Search for the cell housing the specified text and yield its (x, y) center coordinate. 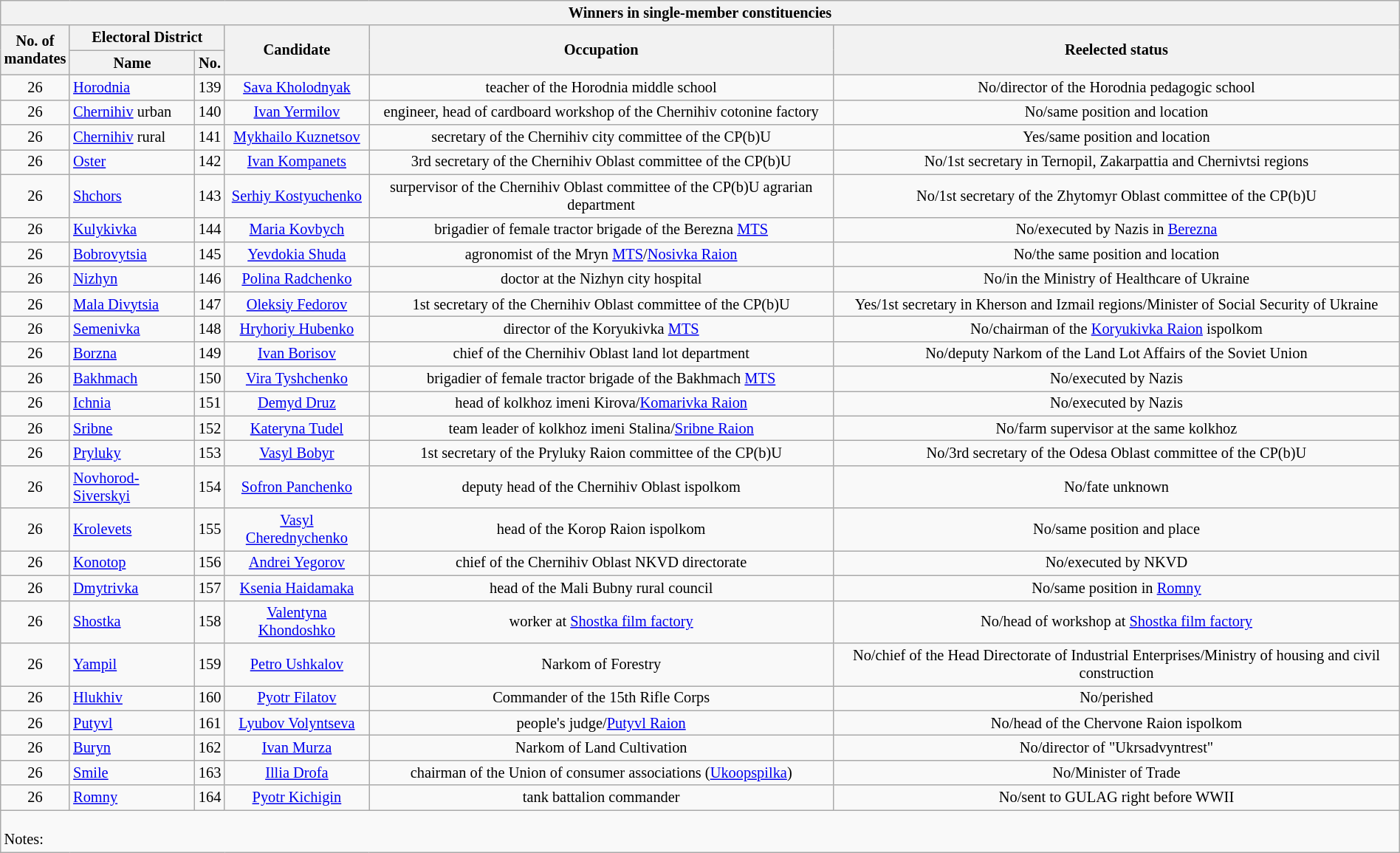
Polina Radchenko (297, 279)
No. (210, 63)
Notes: (700, 831)
Sava Kholodnyak (297, 87)
Pryluky (132, 453)
163 (210, 773)
Smile (132, 773)
Lyubov Volyntseva (297, 723)
deputy head of the Chernihiv Oblast ispolkom (601, 487)
Vira Tyshchenko (297, 379)
head of the Korop Raion ispolkom (601, 530)
160 (210, 698)
153 (210, 453)
Bakhmach (132, 379)
Borzna (132, 354)
No/perished (1116, 698)
chairman of the Union of consumer associations (Ukoopspilka) (601, 773)
head of kolkhoz imeni Kirova/Komarivka Raion (601, 403)
Oleksiy Fedorov (297, 304)
No/farm supervisor at the same kolkhoz (1116, 428)
Semenivka (132, 329)
Name (132, 63)
No/director of the Horodnia pedagogic school (1116, 87)
Ivan Murza (297, 747)
Hryhoriy Hubenko (297, 329)
Valentyna Khondoshko (297, 622)
161 (210, 723)
Sofron Panchenko (297, 487)
Ichnia (132, 403)
chief of the Chernihiv Oblast land lot department (601, 354)
3rd secretary of the Chernihiv Oblast committee of the CP(b)U (601, 162)
No/chairman of the Koryukivka Raion ispolkom (1116, 329)
Illia Drofa (297, 773)
150 (210, 379)
Ivan Borisov (297, 354)
157 (210, 588)
agronomist of the Mryn MTS/Nosivka Raion (601, 254)
159 (210, 664)
Winners in single-member constituencies (700, 13)
Yes/same position and location (1116, 137)
Sribne (132, 428)
Ksenia Haidamaka (297, 588)
Electoral District (147, 38)
surpervisor of the Chernihiv Oblast committee of the CP(b)U agrarian department (601, 196)
162 (210, 747)
Yes/1st secretary in Kherson and Izmail regions/Minister of Social Security of Ukraine (1116, 304)
Konotop (132, 563)
Petro Ushkalov (297, 664)
No/1st secretary in Ternopil, Zakarpattia and Chernivtsi regions (1116, 162)
Reelected status (1116, 50)
143 (210, 196)
140 (210, 112)
brigadier of female tractor brigade of the Bakhmach MTS (601, 379)
Dmytrivka (132, 588)
Oster (132, 162)
141 (210, 137)
148 (210, 329)
engineer, head of cardboard workshop of the Chernihiv cotonine factory (601, 112)
147 (210, 304)
Shchors (132, 196)
Mala Divytsia (132, 304)
worker at Shostka film factory (601, 622)
brigadier of female tractor brigade of the Berezna MTS (601, 230)
Demyd Druz (297, 403)
No/same position and location (1116, 112)
Pyotr Filatov (297, 698)
156 (210, 563)
144 (210, 230)
139 (210, 87)
Kateryna Tudel (297, 428)
No/executed by Nazis in Berezna (1116, 230)
Novhorod-Siverskyi (132, 487)
152 (210, 428)
Horodnia (132, 87)
Serhiy Kostyuchenko (297, 196)
Yevdokia Shuda (297, 254)
head of the Mali Bubny rural council (601, 588)
Nizhyn (132, 279)
164 (210, 798)
No/3rd secretary of the Odesa Oblast committee of the CP(b)U (1116, 453)
Pyotr Kichigin (297, 798)
146 (210, 279)
secretary of the Chernihiv city committee of the CP(b)U (601, 137)
Buryn (132, 747)
Chernihiv rural (132, 137)
No/1st secretary of the Zhytomyr Oblast committee of the CP(b)U (1116, 196)
No/executed by NKVD (1116, 563)
tank battalion commander (601, 798)
No/deputy Narkom of the Land Lot Affairs of the Soviet Union (1116, 354)
No/head of workshop at Shostka film factory (1116, 622)
chief of the Chernihiv Oblast NKVD directorate (601, 563)
Kulykivka (132, 230)
Vasyl Bobyr (297, 453)
No/same position and place (1116, 530)
Ivan Kompanets (297, 162)
No/director of "Ukrsadvyntrest" (1116, 747)
team leader of kolkhoz imeni Stalina/Sribne Raion (601, 428)
No/the same position and location (1116, 254)
No/chief of the Head Directorate of Industrial Enterprises/Ministry of housing and civil construction (1116, 664)
Bobrovytsia (132, 254)
No/Minister of Trade (1116, 773)
Yampil (132, 664)
No/in the Ministry of Healthcare of Ukraine (1116, 279)
Ivan Yermilov (297, 112)
1st secretary of the Chernihiv Oblast committee of the CP(b)U (601, 304)
Occupation (601, 50)
Krolevets (132, 530)
doctor at the Nizhyn city hospital (601, 279)
Romny (132, 798)
Maria Kovbych (297, 230)
155 (210, 530)
Shostka (132, 622)
Hlukhiv (132, 698)
No/fate unknown (1116, 487)
Mykhailo Kuznetsov (297, 137)
Vasyl Cherednychenko (297, 530)
151 (210, 403)
154 (210, 487)
director of the Koryukivka MTS (601, 329)
No/same position in Romny (1116, 588)
Narkom of Forestry (601, 664)
Chernihiv urban (132, 112)
Commander of the 15th Rifle Corps (601, 698)
158 (210, 622)
Candidate (297, 50)
No/sent to GULAG right before WWII (1116, 798)
145 (210, 254)
Narkom of Land Cultivation (601, 747)
Putyvl (132, 723)
142 (210, 162)
1st secretary of the Pryluky Raion committee of the CP(b)U (601, 453)
No/head of the Chervone Raion ispolkom (1116, 723)
149 (210, 354)
teacher of the Horodnia middle school (601, 87)
Andrei Yegorov (297, 563)
people's judge/Putyvl Raion (601, 723)
No. of mandates (35, 50)
